Scan for the cell matching the given text and deliver its [x, y] coordinate at center. 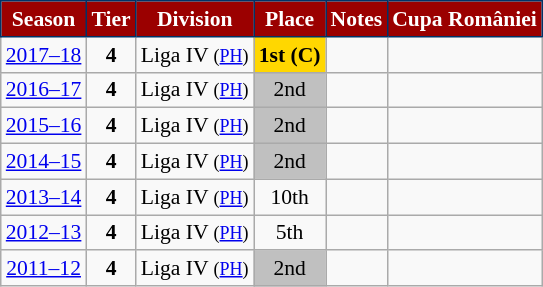
Season [44, 19]
2013–14 [44, 197]
Place [290, 19]
2016–17 [44, 90]
2017–18 [44, 55]
10th [290, 197]
Cupa României [464, 19]
2014–15 [44, 162]
Notes [357, 19]
2015–16 [44, 126]
2012–13 [44, 233]
1st (C) [290, 55]
2011–12 [44, 269]
Division [195, 19]
Tier [110, 19]
5th [290, 233]
